Pinpoint the cell where the given text exists, returning its [x, y] midpoint coordinate. 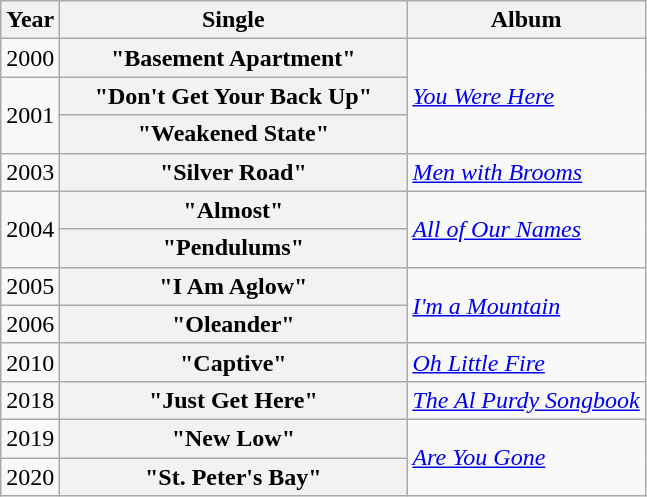
2003 [30, 172]
2020 [30, 477]
2006 [30, 324]
"Pendulums" [234, 248]
2018 [30, 400]
2019 [30, 438]
Oh Little Fire [526, 362]
"Almost" [234, 210]
"Captive" [234, 362]
2005 [30, 286]
"Weakened State" [234, 134]
"Don't Get Your Back Up" [234, 96]
2010 [30, 362]
Album [526, 20]
I'm a Mountain [526, 305]
"Basement Apartment" [234, 58]
"Silver Road" [234, 172]
2001 [30, 115]
Men with Brooms [526, 172]
All of Our Names [526, 229]
The Al Purdy Songbook [526, 400]
"Oleander" [234, 324]
"Just Get Here" [234, 400]
Are You Gone [526, 457]
2004 [30, 229]
"I Am Aglow" [234, 286]
Year [30, 20]
"New Low" [234, 438]
2000 [30, 58]
Single [234, 20]
"St. Peter's Bay" [234, 477]
You Were Here [526, 96]
